Locate the cell with the specified text and output its [X, Y] center coordinate. 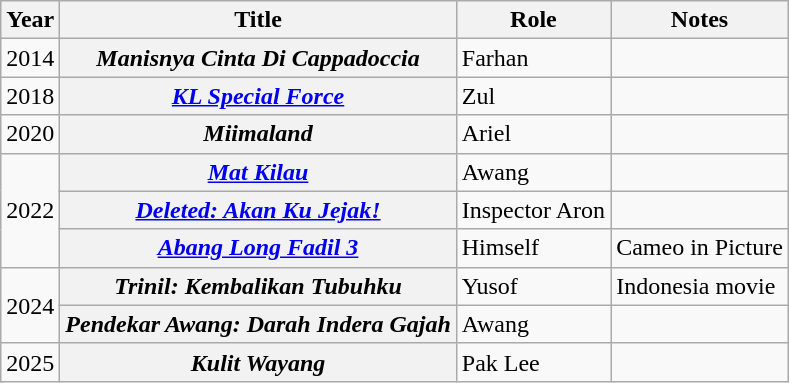
Indonesia movie [700, 286]
Trinil: Kembalikan Tubuhku [258, 286]
2022 [30, 210]
Year [30, 20]
2014 [30, 58]
Manisnya Cinta Di Cappadoccia [258, 58]
Title [258, 20]
Zul [533, 96]
Pendekar Awang: Darah Indera Gajah [258, 324]
Ariel [533, 134]
Notes [700, 20]
Abang Long Fadil 3 [258, 248]
2025 [30, 362]
Role [533, 20]
KL Special Force [258, 96]
2020 [30, 134]
Yusof [533, 286]
Mat Kilau [258, 172]
Deleted: Akan Ku Jejak! [258, 210]
Farhan [533, 58]
Miimaland [258, 134]
Inspector Aron [533, 210]
2018 [30, 96]
Kulit Wayang [258, 362]
Pak Lee [533, 362]
2024 [30, 305]
Himself [533, 248]
Cameo in Picture [700, 248]
